Identify which cell holds the provided text, then report its (x, y) central coordinate. 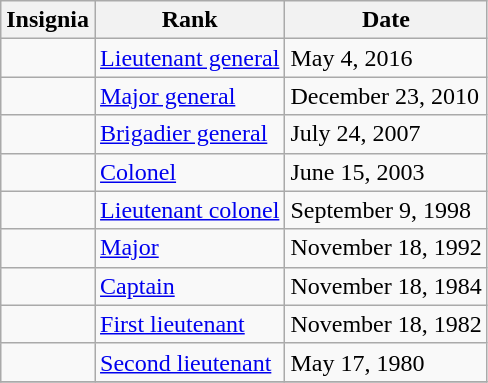
Lieutenant general (190, 58)
December 23, 2010 (386, 96)
May 4, 2016 (386, 58)
Brigadier general (190, 134)
May 17, 1980 (386, 362)
July 24, 2007 (386, 134)
Date (386, 20)
First lieutenant (190, 324)
Captain (190, 286)
Second lieutenant (190, 362)
September 9, 1998 (386, 210)
Insignia (48, 20)
June 15, 2003 (386, 172)
Major general (190, 96)
Major (190, 248)
Rank (190, 20)
November 18, 1982 (386, 324)
Lieutenant colonel (190, 210)
November 18, 1984 (386, 286)
Colonel (190, 172)
November 18, 1992 (386, 248)
